Pinpoint the cell where the given text exists, returning its [X, Y] midpoint coordinate. 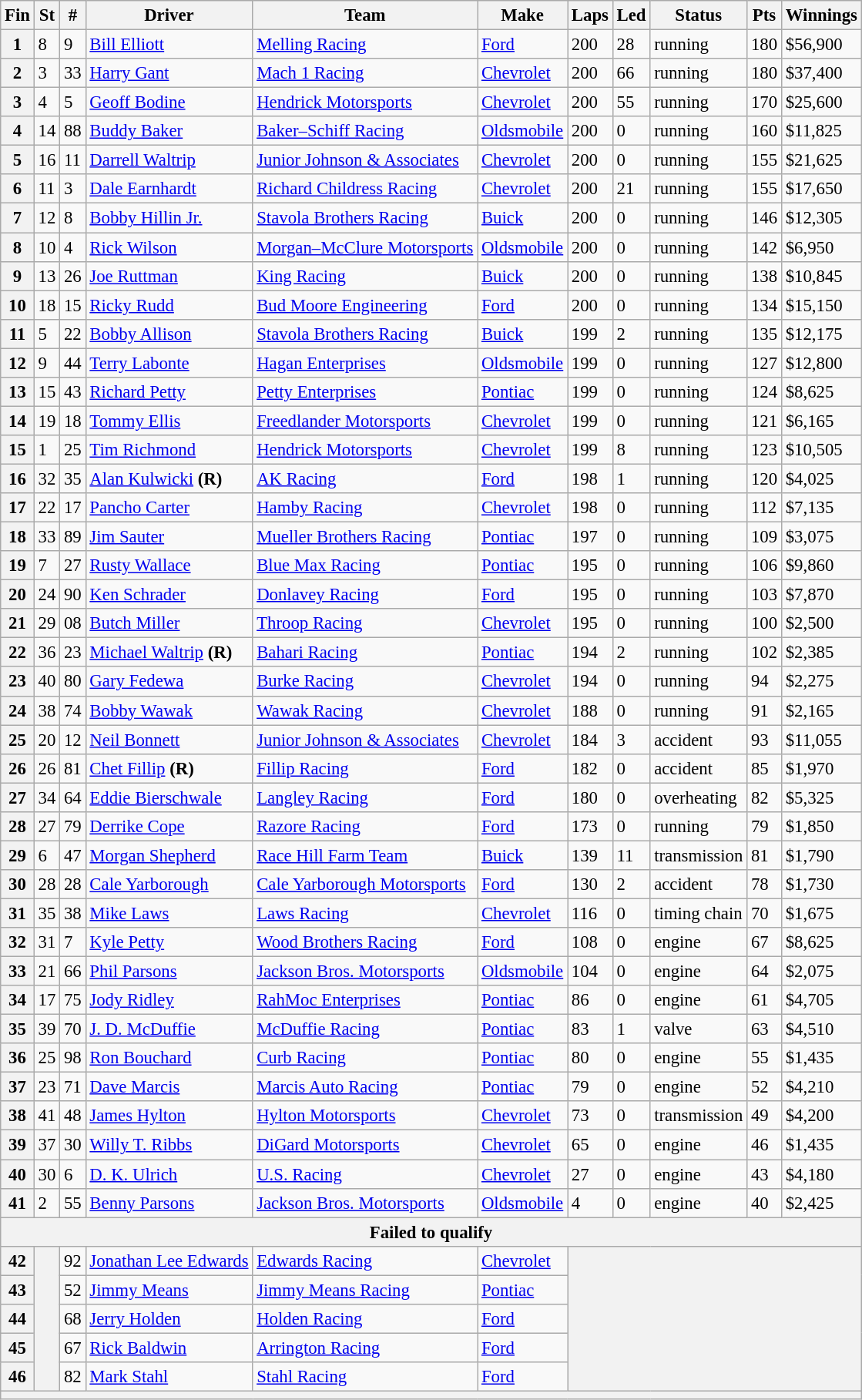
$9,860 [821, 566]
170 [764, 102]
Wawak Racing [365, 710]
75 [72, 1000]
$4,210 [821, 1087]
Bahari Racing [365, 653]
$4,180 [821, 1174]
73 [590, 1116]
$11,825 [821, 131]
Bobby Hillin Jr. [169, 218]
Cale Yarborough [169, 885]
$17,650 [821, 189]
Team [365, 15]
$11,055 [821, 740]
Butch Miller [169, 623]
Terry Labonte [169, 363]
$7,870 [821, 595]
$21,625 [821, 160]
$1,790 [821, 855]
102 [764, 653]
61 [764, 1000]
Langley Racing [365, 797]
D. K. Ulrich [169, 1174]
109 [764, 537]
$2,165 [821, 710]
Mark Stahl [169, 1377]
AK Racing [365, 478]
Mueller Brothers Racing [365, 537]
$4,510 [821, 1029]
74 [72, 710]
James Hylton [169, 1116]
$2,385 [821, 653]
Geoff Bodine [169, 102]
135 [764, 334]
$6,950 [821, 247]
Morgan Shepherd [169, 855]
$4,200 [821, 1116]
104 [590, 972]
106 [764, 566]
Pts [764, 15]
Alan Kulwicki (R) [169, 478]
Make [522, 15]
108 [590, 942]
Tommy Ellis [169, 421]
08 [72, 623]
$37,400 [821, 73]
J. D. McDuffie [169, 1029]
$2,075 [821, 972]
83 [590, 1029]
Arrington Racing [365, 1348]
146 [764, 218]
$4,025 [821, 478]
121 [764, 421]
Laws Racing [365, 913]
Harry Gant [169, 73]
King Racing [365, 276]
49 [764, 1116]
DiGard Motorsports [365, 1145]
65 [590, 1145]
Blue Max Racing [365, 566]
Baker–Schiff Racing [365, 131]
# [72, 15]
Bill Elliott [169, 45]
Eddie Bierschwale [169, 797]
42 [18, 1261]
120 [764, 478]
Petty Enterprises [365, 392]
$4,705 [821, 1000]
173 [590, 827]
Benny Parsons [169, 1203]
Led [632, 15]
Driver [169, 15]
Mike Laws [169, 913]
Marcis Auto Racing [365, 1087]
197 [590, 537]
Jim Sauter [169, 537]
Rick Baldwin [169, 1348]
Melling Racing [365, 45]
$2,500 [821, 623]
Ken Schrader [169, 595]
timing chain [699, 913]
130 [590, 885]
St [46, 15]
Race Hill Farm Team [365, 855]
$12,175 [821, 334]
Burke Racing [365, 682]
182 [590, 768]
Buddy Baker [169, 131]
$12,305 [821, 218]
Rick Wilson [169, 247]
Fin [18, 15]
86 [590, 1000]
$2,425 [821, 1203]
91 [764, 710]
Pancho Carter [169, 508]
$6,165 [821, 421]
Kyle Petty [169, 942]
160 [764, 131]
Ricky Rudd [169, 305]
Hylton Motorsports [365, 1116]
47 [72, 855]
$1,970 [821, 768]
71 [72, 1087]
Ron Bouchard [169, 1058]
McDuffie Racing [365, 1029]
134 [764, 305]
68 [72, 1319]
Wood Brothers Racing [365, 942]
98 [72, 1058]
Richard Petty [169, 392]
overheating [699, 797]
100 [764, 623]
Curb Racing [365, 1058]
90 [72, 595]
Throop Racing [365, 623]
Failed to qualify [431, 1232]
Chet Fillip (R) [169, 768]
Hagan Enterprises [365, 363]
124 [764, 392]
89 [72, 537]
63 [764, 1029]
78 [764, 885]
184 [590, 740]
Edwards Racing [365, 1261]
Bobby Wawak [169, 710]
$25,600 [821, 102]
$5,325 [821, 797]
U.S. Racing [365, 1174]
Jimmy Means [169, 1290]
RahMoc Enterprises [365, 1000]
$56,900 [821, 45]
Richard Childress Racing [365, 189]
Darrell Waltrip [169, 160]
Freedlander Motorsports [365, 421]
Tim Richmond [169, 450]
188 [590, 710]
Joe Ruttman [169, 276]
103 [764, 595]
Dave Marcis [169, 1087]
$10,845 [821, 276]
Jody Ridley [169, 1000]
Jimmy Means Racing [365, 1290]
Neil Bonnett [169, 740]
Donlavey Racing [365, 595]
Dale Earnhardt [169, 189]
92 [72, 1261]
88 [72, 131]
$10,505 [821, 450]
Phil Parsons [169, 972]
138 [764, 276]
Michael Waltrip (R) [169, 653]
$1,850 [821, 827]
Morgan–McClure Motorsports [365, 247]
$7,135 [821, 508]
127 [764, 363]
112 [764, 508]
116 [590, 913]
Mach 1 Racing [365, 73]
Bud Moore Engineering [365, 305]
Gary Fedewa [169, 682]
valve [699, 1029]
Bobby Allison [169, 334]
Stahl Racing [365, 1377]
Status [699, 15]
Cale Yarborough Motorsports [365, 885]
Jerry Holden [169, 1319]
93 [764, 740]
Razore Racing [365, 827]
Fillip Racing [365, 768]
Holden Racing [365, 1319]
Derrike Cope [169, 827]
Jonathan Lee Edwards [169, 1261]
Winnings [821, 15]
142 [764, 247]
$1,730 [821, 885]
139 [590, 855]
45 [18, 1348]
$2,275 [821, 682]
$3,075 [821, 537]
$12,800 [821, 363]
123 [764, 450]
85 [764, 768]
Willy T. Ribbs [169, 1145]
48 [72, 1116]
94 [764, 682]
Rusty Wallace [169, 566]
Laps [590, 15]
Hamby Racing [365, 508]
$1,675 [821, 913]
$15,150 [821, 305]
